Locate the cell with the specified text and output its [x, y] center coordinate. 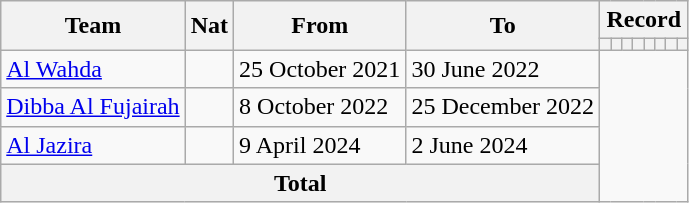
8 October 2022 [320, 107]
Dibba Al Fujairah [93, 107]
25 October 2021 [320, 69]
Nat [209, 26]
2 June 2024 [503, 145]
25 December 2022 [503, 107]
30 June 2022 [503, 69]
Al Wahda [93, 69]
From [320, 26]
Record [644, 20]
Total [300, 183]
Al Jazira [93, 145]
Team [93, 26]
To [503, 26]
9 April 2024 [320, 145]
